Determine the (X, Y) coordinate at the center of the cell enclosing the given text.  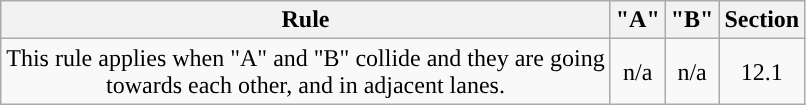
12.1 (762, 72)
This rule applies when "A" and "B" collide and they are goingtowards each other, and in adjacent lanes. (306, 72)
"A" (638, 20)
Section (762, 20)
Rule (306, 20)
"B" (692, 20)
